From the cell containing the given text, extract its center point as [X, Y] coordinate. 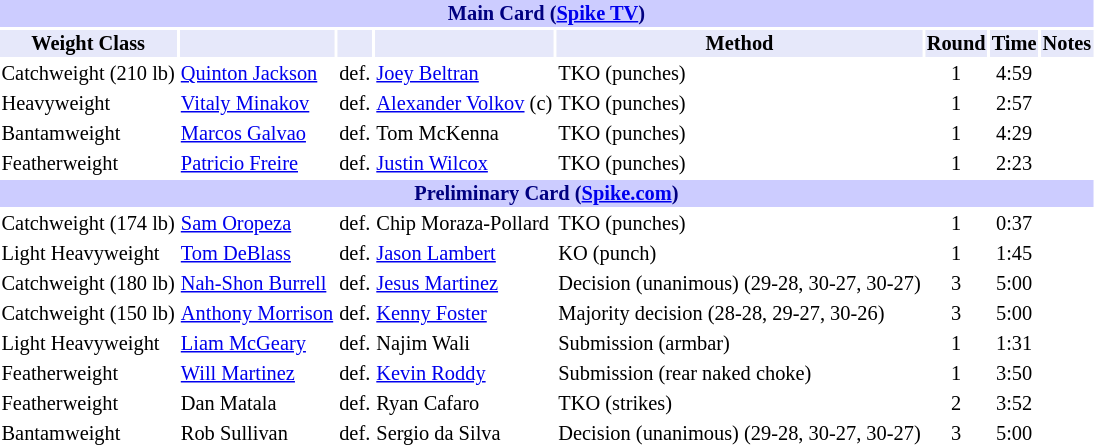
Justin Wilcox [464, 164]
2:57 [1014, 104]
Method [740, 44]
Liam McGeary [256, 344]
Submission (rear naked choke) [740, 374]
Patricio Freire [256, 164]
Weight Class [88, 44]
Sam Oropeza [256, 224]
Marcos Galvao [256, 134]
Decision (unanimous) (29-28, 30-27, 30-27) [740, 284]
Anthony Morrison [256, 314]
KO (punch) [740, 254]
Quinton Jackson [256, 74]
4:29 [1014, 134]
Nah-Shon Burrell [256, 284]
Heavyweight [88, 104]
Alexander Volkov (c) [464, 104]
Tom McKenna [464, 134]
1:45 [1014, 254]
Najim Wali [464, 344]
1:31 [1014, 344]
Jesus Martinez [464, 284]
Kevin Roddy [464, 374]
Ryan Cafaro [464, 404]
Majority decision (28-28, 29-27, 30-26) [740, 314]
Tom DeBlass [256, 254]
Catchweight (174 lb) [88, 224]
2 [956, 404]
Vitaly Minakov [256, 104]
Catchweight (210 lb) [88, 74]
2:23 [1014, 164]
3:52 [1014, 404]
3:50 [1014, 374]
Jason Lambert [464, 254]
Dan Matala [256, 404]
Notes [1067, 44]
4:59 [1014, 74]
Main Card (Spike TV) [546, 14]
Catchweight (150 lb) [88, 314]
Catchweight (180 lb) [88, 284]
Kenny Foster [464, 314]
Joey Beltran [464, 74]
Bantamweight [88, 134]
0:37 [1014, 224]
Chip Moraza-Pollard [464, 224]
Will Martinez [256, 374]
Preliminary Card (Spike.com) [546, 194]
Round [956, 44]
Submission (armbar) [740, 344]
TKO (strikes) [740, 404]
Time [1014, 44]
